Return the (x, y) coordinate for the center point of the cell that contains the specified text.  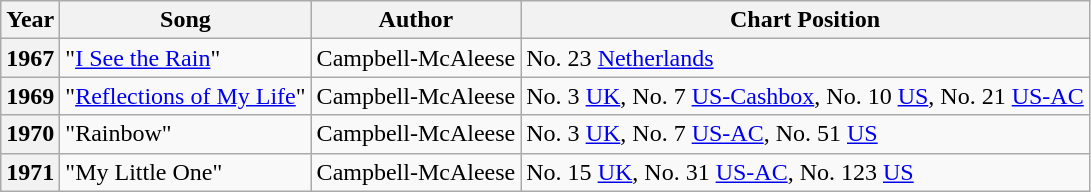
No. 3 UK, No. 7 US-Cashbox, No. 10 US, No. 21 US-AC (805, 96)
Song (186, 20)
Chart Position (805, 20)
1969 (30, 96)
No. 3 UK, No. 7 US-AC, No. 51 US (805, 134)
No. 23 Netherlands (805, 58)
1971 (30, 172)
No. 15 UK, No. 31 US-AC, No. 123 US (805, 172)
"My Little One" (186, 172)
Author (416, 20)
"Rainbow" (186, 134)
"Reflections of My Life" (186, 96)
"I See the Rain" (186, 58)
1970 (30, 134)
1967 (30, 58)
Year (30, 20)
